Pinpoint the cell where the given text exists, returning its (X, Y) midpoint coordinate. 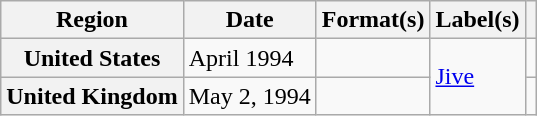
Format(s) (373, 20)
United Kingdom (92, 96)
United States (92, 58)
Label(s) (478, 20)
Region (92, 20)
April 1994 (250, 58)
Date (250, 20)
Jive (478, 77)
May 2, 1994 (250, 96)
